Search for the cell housing the specified text and yield its [x, y] center coordinate. 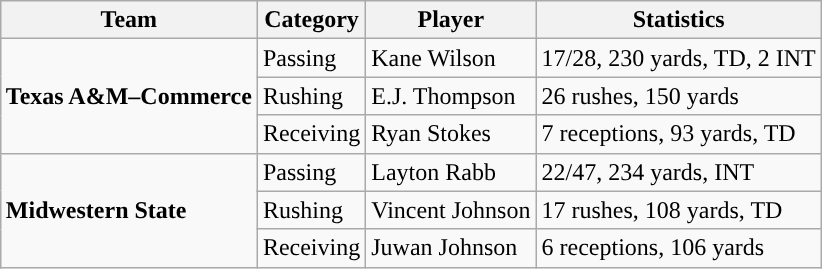
7 receptions, 93 yards, TD [678, 134]
E.J. Thompson [451, 96]
Layton Rabb [451, 172]
6 receptions, 106 yards [678, 248]
Statistics [678, 20]
Category [311, 20]
17/28, 230 yards, TD, 2 INT [678, 58]
Ryan Stokes [451, 134]
Texas A&M–Commerce [128, 96]
Juwan Johnson [451, 248]
17 rushes, 108 yards, TD [678, 210]
Kane Wilson [451, 58]
26 rushes, 150 yards [678, 96]
Player [451, 20]
Vincent Johnson [451, 210]
22/47, 234 yards, INT [678, 172]
Midwestern State [128, 210]
Team [128, 20]
